Determine the [X, Y] coordinate at the center of the cell enclosing the given text.  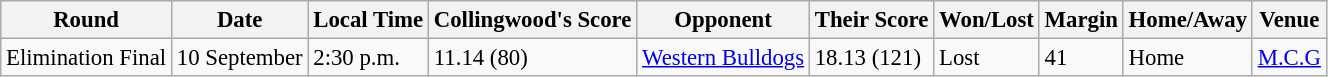
11.14 (80) [532, 58]
Home [1188, 58]
Margin [1081, 20]
Won/Lost [987, 20]
Collingwood's Score [532, 20]
10 September [239, 58]
Elimination Final [86, 58]
Their Score [871, 20]
Home/Away [1188, 20]
18.13 (121) [871, 58]
41 [1081, 58]
Round [86, 20]
2:30 p.m. [368, 58]
Venue [1289, 20]
M.C.G [1289, 58]
Local Time [368, 20]
Lost [987, 58]
Opponent [724, 20]
Western Bulldogs [724, 58]
Date [239, 20]
